Extract the (X, Y) coordinate from the center of the cell holding the provided text.  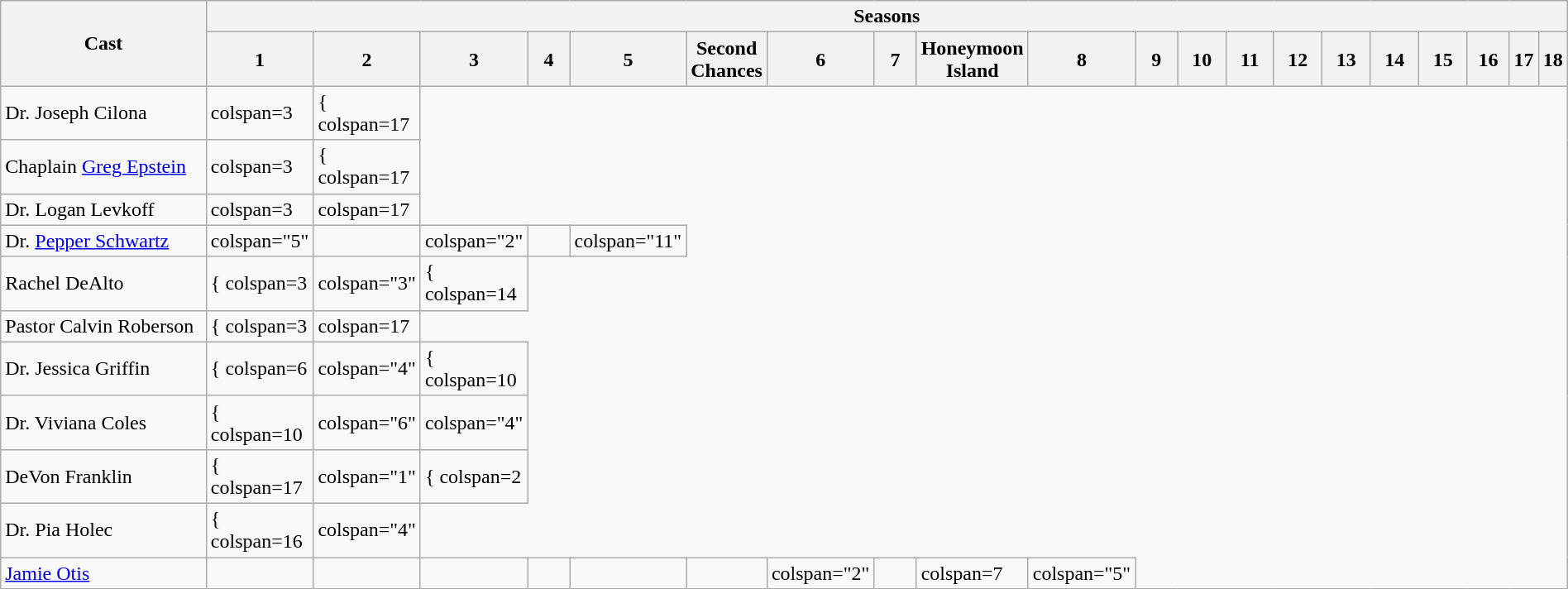
Chaplain Greg Epstein (104, 167)
16 (1489, 60)
colspan=7 (973, 573)
Dr. Joseph Cilona (104, 113)
Dr. Jessica Griffin (104, 369)
Seasons (887, 17)
4 (549, 60)
Cast (104, 43)
9 (1156, 60)
5 (629, 60)
14 (1394, 60)
10 (1202, 60)
Jamie Otis (104, 573)
2 (367, 60)
Honeymoon Island (973, 60)
6 (820, 60)
11 (1250, 60)
Dr. Logan Levkoff (104, 209)
{ colspan=16 (260, 529)
1 (260, 60)
8 (1082, 60)
Dr. Pepper Schwartz (104, 241)
3 (474, 60)
colspan="11" (629, 241)
colspan="6" (367, 422)
colspan="1" (367, 476)
DeVon Franklin (104, 476)
Pastor Calvin Roberson (104, 326)
Rachel DeAlto (104, 283)
12 (1298, 60)
17 (1523, 60)
colspan="3" (367, 283)
7 (895, 60)
13 (1346, 60)
{ colspan=2 (474, 476)
{ colspan=14 (474, 283)
Dr. Viviana Coles (104, 422)
Second Chances (727, 60)
15 (1442, 60)
{ colspan=6 (260, 369)
Dr. Pia Holec (104, 529)
18 (1553, 60)
